Find where the given text appears and provide that cell's center as [X, Y] coordinate. 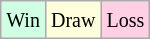
Draw [72, 20]
Loss [126, 20]
Win [24, 20]
